Search for the cell housing the specified text and yield its [x, y] center coordinate. 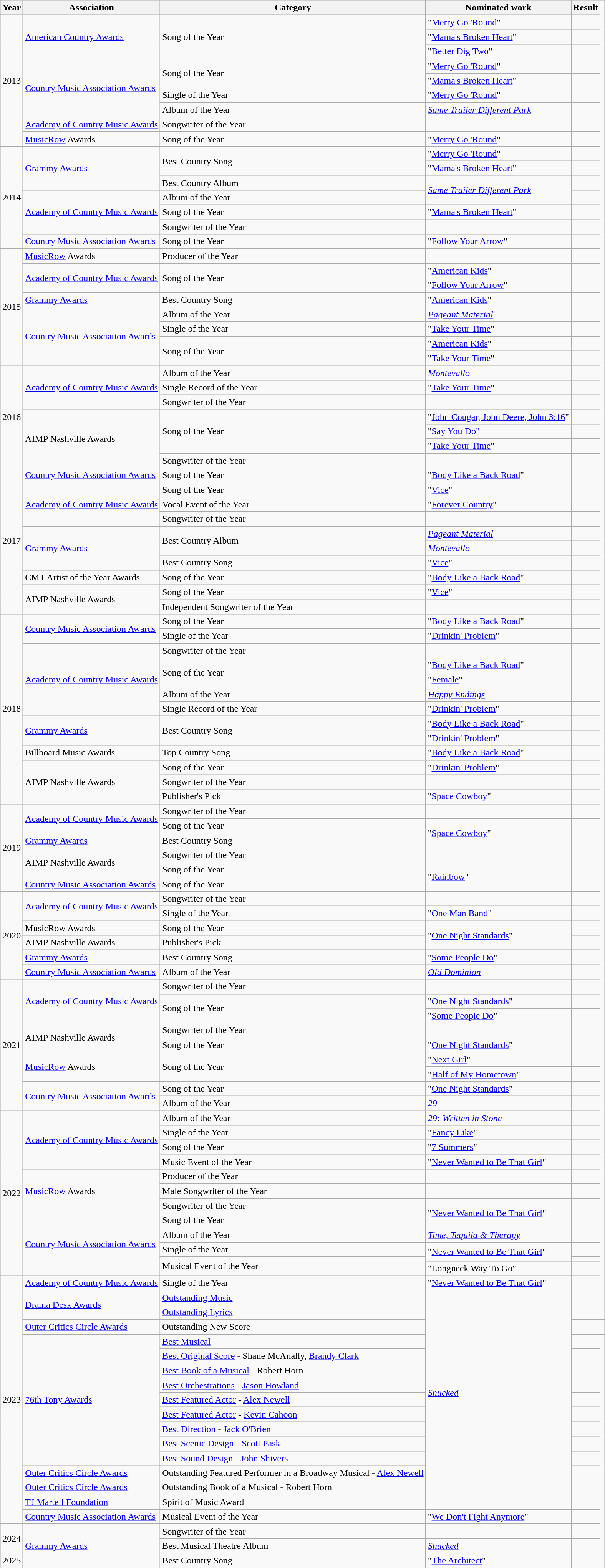
"Longneck Way To Go" [498, 1268]
Outstanding Book of a Musical - Robert Horn [293, 1487]
Outstanding Lyrics [293, 1312]
2013 [12, 81]
"Female" [498, 680]
Best Musical [293, 1342]
2022 [12, 1193]
2021 [12, 1045]
2023 [12, 1399]
American Country Awards [91, 37]
Best Musical Theatre Album [293, 1546]
2024 [12, 1538]
Best Direction - Jack O'Brien [293, 1429]
Best Original Score - Shane McAnally, Brandy Clark [293, 1356]
Best Sound Design - John Shivers [293, 1458]
"Forever Country" [498, 504]
Outstanding New Score [293, 1327]
Nominated work [498, 8]
"Fancy Like" [498, 1133]
Billboard Music Awards [91, 753]
2015 [12, 307]
"Half of My Hometown" [498, 1074]
CMT Artist of the Year Awards [91, 577]
2016 [12, 416]
Best Featured Actor - Kevin Cahoon [293, 1414]
29 [498, 1103]
Drama Desk Awards [91, 1305]
2020 [12, 935]
"Say You Do" [498, 431]
Spirit of Music Award [293, 1502]
"Next Girl" [498, 1059]
Male Songwriter of the Year [293, 1191]
Best Scenic Design - Scott Pask [293, 1444]
2017 [12, 541]
Result [586, 8]
2014 [12, 197]
"One Man Band" [498, 914]
Time, Tequila & Therapy [498, 1235]
"7 Summers" [498, 1147]
2019 [12, 848]
2025 [12, 1560]
Outstanding Featured Performer in a Broadway Musical - Alex Newell [293, 1473]
Outstanding Music [293, 1297]
TJ Martell Foundation [91, 1502]
"We Don't Fight Anymore" [498, 1517]
Category [293, 8]
Association [91, 8]
"The Architect" [498, 1560]
"Better Dig Two" [498, 51]
Vocal Event of the Year [293, 504]
Year [12, 8]
Best Book of a Musical - Robert Horn [293, 1371]
"John Cougar, John Deere, John 3:16" [498, 416]
Independent Songwriter of the Year [293, 606]
Best Orchestrations - Jason Howland [293, 1385]
Old Dominion [498, 972]
2018 [12, 709]
76th Tony Awards [91, 1400]
Music Event of the Year [293, 1162]
Best Featured Actor - Alex Newell [293, 1400]
29: Written in Stone [498, 1118]
Happy Endings [498, 694]
"Rainbow" [498, 877]
Top Country Song [293, 753]
